Output the (X, Y) coordinate of the center of the cell containing the given text.  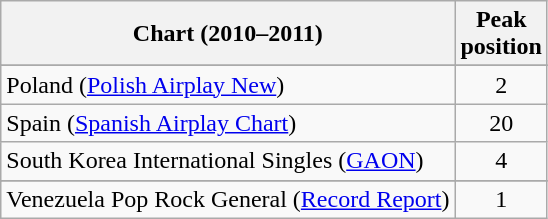
Peakposition (501, 34)
2 (501, 85)
Venezuela Pop Rock General (Record Report) (228, 199)
4 (501, 161)
Chart (2010–2011) (228, 34)
South Korea International Singles (GAON) (228, 161)
Poland (Polish Airplay New) (228, 85)
Spain (Spanish Airplay Chart) (228, 123)
20 (501, 123)
1 (501, 199)
